Identify which cell holds the provided text, then report its [x, y] central coordinate. 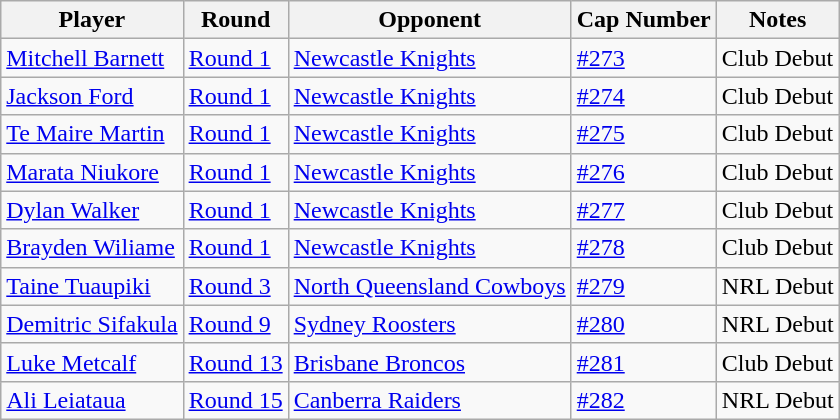
Round 3 [236, 286]
#275 [644, 134]
Demitric Sifakula [92, 324]
Brisbane Broncos [430, 362]
Te Maire Martin [92, 134]
#280 [644, 324]
#274 [644, 96]
Marata Niukore [92, 172]
#279 [644, 286]
#277 [644, 210]
Jackson Ford [92, 96]
Player [92, 20]
#282 [644, 400]
Opponent [430, 20]
#278 [644, 248]
#281 [644, 362]
#276 [644, 172]
Dylan Walker [92, 210]
Taine Tuaupiki [92, 286]
#273 [644, 58]
Sydney Roosters [430, 324]
Luke Metcalf [92, 362]
Round 9 [236, 324]
North Queensland Cowboys [430, 286]
Brayden Wiliame [92, 248]
Mitchell Barnett [92, 58]
Ali Leiataua [92, 400]
Round [236, 20]
Notes [778, 20]
Round 15 [236, 400]
Round 13 [236, 362]
Canberra Raiders [430, 400]
Cap Number [644, 20]
